Return the [x, y] coordinate for the center point of the cell that contains the specified text.  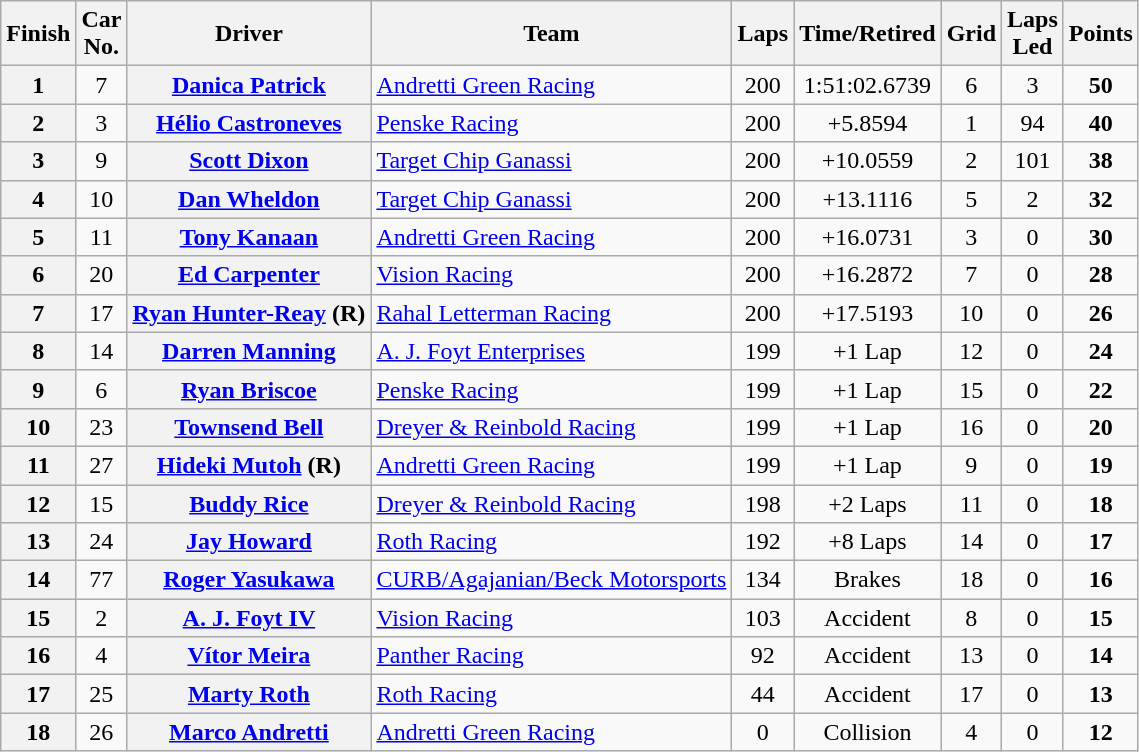
+16.0731 [868, 237]
Hélio Castroneves [249, 123]
192 [763, 542]
Panther Racing [552, 656]
Scott Dixon [249, 161]
198 [763, 503]
Brakes [868, 580]
28 [1100, 275]
92 [763, 656]
Hideki Mutoh (R) [249, 465]
CarNo. [102, 34]
Points [1100, 34]
Tony Kanaan [249, 237]
50 [1100, 85]
103 [763, 618]
+5.8594 [868, 123]
134 [763, 580]
22 [1100, 389]
Roger Yasukawa [249, 580]
Marco Andretti [249, 732]
Grid [971, 34]
Townsend Bell [249, 427]
101 [1033, 161]
Driver [249, 34]
25 [102, 694]
Ryan Hunter-Reay (R) [249, 313]
Ryan Briscoe [249, 389]
77 [102, 580]
30 [1100, 237]
+16.2872 [868, 275]
40 [1100, 123]
27 [102, 465]
+10.0559 [868, 161]
Finish [38, 34]
+8 Laps [868, 542]
32 [1100, 199]
Laps [763, 34]
19 [1100, 465]
+13.1116 [868, 199]
44 [763, 694]
Vítor Meira [249, 656]
23 [102, 427]
Rahal Letterman Racing [552, 313]
CURB/Agajanian/Beck Motorsports [552, 580]
Danica Patrick [249, 85]
Team [552, 34]
+2 Laps [868, 503]
Jay Howard [249, 542]
94 [1033, 123]
LapsLed [1033, 34]
A. J. Foyt IV [249, 618]
1:51:02.6739 [868, 85]
38 [1100, 161]
Ed Carpenter [249, 275]
+17.5193 [868, 313]
A. J. Foyt Enterprises [552, 351]
Dan Wheldon [249, 199]
Time/Retired [868, 34]
Collision [868, 732]
Darren Manning [249, 351]
Buddy Rice [249, 503]
Marty Roth [249, 694]
